Determine the [x, y] coordinate at the center of the cell enclosing the given text.  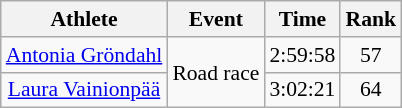
Athlete [84, 19]
Road race [216, 72]
Laura Vainionpää [84, 90]
2:59:58 [302, 55]
57 [370, 55]
Event [216, 19]
64 [370, 90]
Rank [370, 19]
Time [302, 19]
3:02:21 [302, 90]
Antonia Gröndahl [84, 55]
